Scan for the cell matching the given text and deliver its (X, Y) coordinate at center. 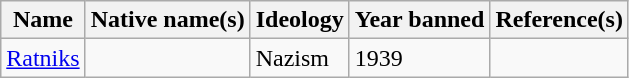
Native name(s) (168, 20)
Ideology (300, 20)
1939 (420, 58)
Reference(s) (560, 20)
Ratniks (43, 58)
Nazism (300, 58)
Name (43, 20)
Year banned (420, 20)
